Identify which cell holds the provided text, then report its [X, Y] central coordinate. 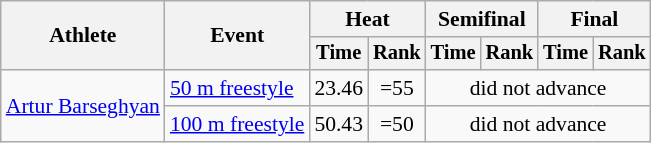
=50 [397, 124]
50.43 [338, 124]
Event [237, 36]
100 m freestyle [237, 124]
Final [594, 19]
Semifinal [482, 19]
Heat [367, 19]
Athlete [83, 36]
=55 [397, 88]
23.46 [338, 88]
50 m freestyle [237, 88]
Artur Barseghyan [83, 106]
